Search for the cell housing the specified text and yield its [X, Y] center coordinate. 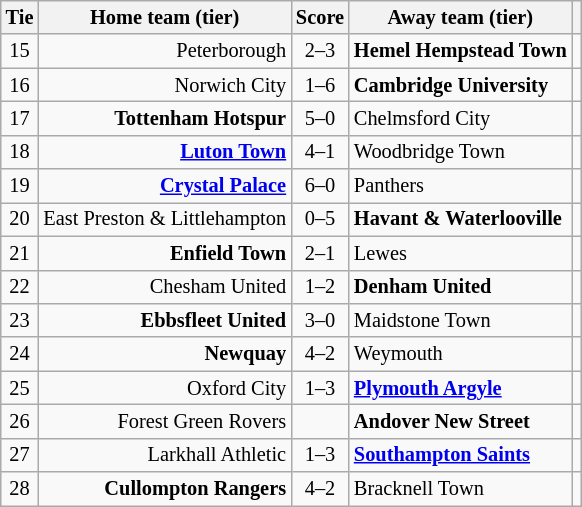
Norwich City [164, 85]
Maidstone Town [460, 320]
Lewes [460, 253]
3–0 [320, 320]
Cullompton Rangers [164, 489]
Peterborough [164, 51]
Bracknell Town [460, 489]
Weymouth [460, 354]
Hemel Hempstead Town [460, 51]
Tottenham Hotspur [164, 118]
Denham United [460, 287]
Ebbsfleet United [164, 320]
Southampton Saints [460, 455]
27 [20, 455]
Woodbridge Town [460, 152]
17 [20, 118]
28 [20, 489]
16 [20, 85]
Luton Town [164, 152]
19 [20, 186]
Crystal Palace [164, 186]
Enfield Town [164, 253]
25 [20, 388]
East Preston & Littlehampton [164, 219]
4–1 [320, 152]
Tie [20, 17]
Chelmsford City [460, 118]
26 [20, 421]
5–0 [320, 118]
2–1 [320, 253]
Havant & Waterlooville [460, 219]
21 [20, 253]
2–3 [320, 51]
Score [320, 17]
22 [20, 287]
1–2 [320, 287]
18 [20, 152]
Cambridge University [460, 85]
Andover New Street [460, 421]
20 [20, 219]
Away team (tier) [460, 17]
15 [20, 51]
Newquay [164, 354]
Oxford City [164, 388]
Forest Green Rovers [164, 421]
Plymouth Argyle [460, 388]
Home team (tier) [164, 17]
6–0 [320, 186]
24 [20, 354]
Panthers [460, 186]
Chesham United [164, 287]
0–5 [320, 219]
1–6 [320, 85]
23 [20, 320]
Larkhall Athletic [164, 455]
